From the cell containing the given text, extract its center point as [x, y] coordinate. 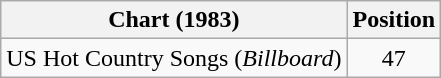
47 [394, 58]
Chart (1983) [174, 20]
Position [394, 20]
US Hot Country Songs (Billboard) [174, 58]
